Detect which cell encompasses the target text, then output its (x, y) center coordinate. 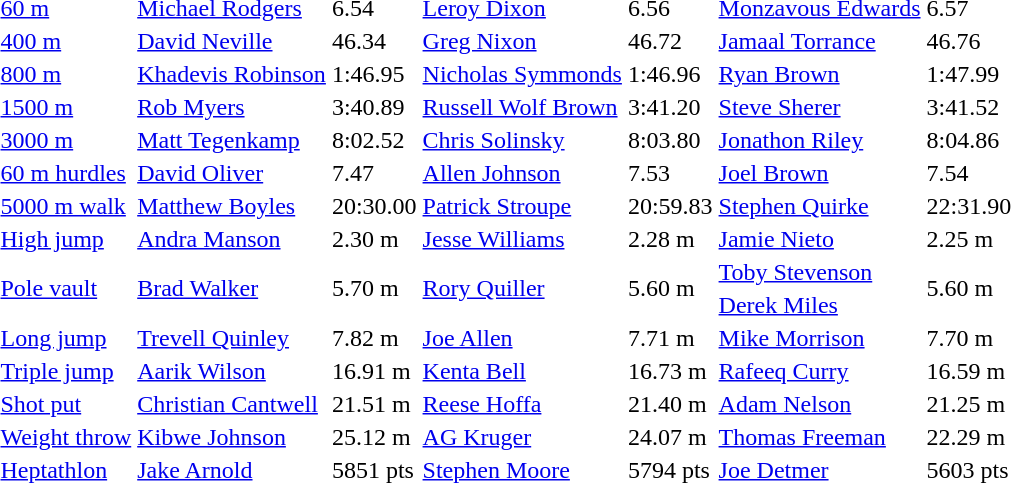
5.60 m (670, 288)
7.47 (374, 173)
AG Kruger (522, 437)
21.40 m (670, 404)
Trevell Quinley (232, 338)
Rob Myers (232, 107)
Andra Manson (232, 239)
Kenta Bell (522, 371)
David Oliver (232, 173)
Reese Hoffa (522, 404)
20:30.00 (374, 206)
46.34 (374, 41)
7.53 (670, 173)
Stephen Quirke (820, 206)
24.07 m (670, 437)
21.51 m (374, 404)
Toby Stevenson (820, 272)
Chris Solinsky (522, 140)
7.71 m (670, 338)
Patrick Stroupe (522, 206)
David Neville (232, 41)
Adam Nelson (820, 404)
1:46.96 (670, 74)
Aarik Wilson (232, 371)
8:03.80 (670, 140)
Thomas Freeman (820, 437)
Russell Wolf Brown (522, 107)
Jamie Nieto (820, 239)
Kibwe Johnson (232, 437)
3:41.20 (670, 107)
Christian Cantwell (232, 404)
Joel Brown (820, 173)
Nicholas Symmonds (522, 74)
16.73 m (670, 371)
2.30 m (374, 239)
Ryan Brown (820, 74)
Rafeeq Curry (820, 371)
Derek Miles (820, 305)
25.12 m (374, 437)
3:40.89 (374, 107)
Matt Tegenkamp (232, 140)
Allen Johnson (522, 173)
Jonathon Riley (820, 140)
Joe Allen (522, 338)
Mike Morrison (820, 338)
46.72 (670, 41)
Brad Walker (232, 288)
1:46.95 (374, 74)
Jesse Williams (522, 239)
Steve Sherer (820, 107)
16.91 m (374, 371)
2.28 m (670, 239)
5.70 m (374, 288)
Rory Quiller (522, 288)
20:59.83 (670, 206)
Jamaal Torrance (820, 41)
Greg Nixon (522, 41)
Khadevis Robinson (232, 74)
Matthew Boyles (232, 206)
8:02.52 (374, 140)
7.82 m (374, 338)
